Pinpoint the cell where the given text exists, returning its [X, Y] midpoint coordinate. 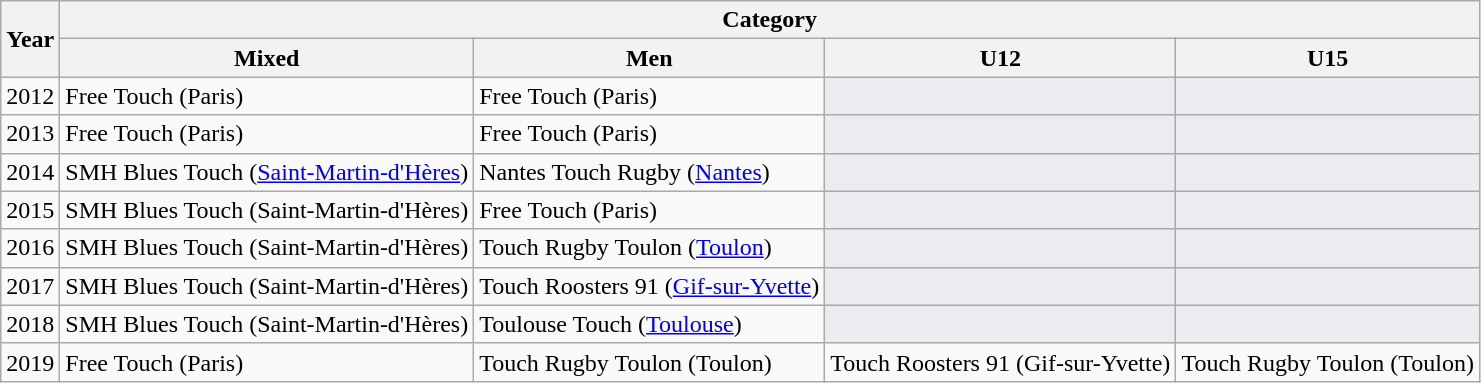
Nantes Touch Rugby (Nantes) [650, 172]
2013 [30, 134]
Men [650, 58]
2019 [30, 362]
2014 [30, 172]
2012 [30, 96]
2018 [30, 324]
Toulouse Touch (Toulouse) [650, 324]
Year [30, 39]
U15 [1328, 58]
2017 [30, 286]
2016 [30, 248]
2015 [30, 210]
Category [770, 20]
U12 [1000, 58]
Mixed [267, 58]
